Identify which cell holds the provided text, then report its [x, y] central coordinate. 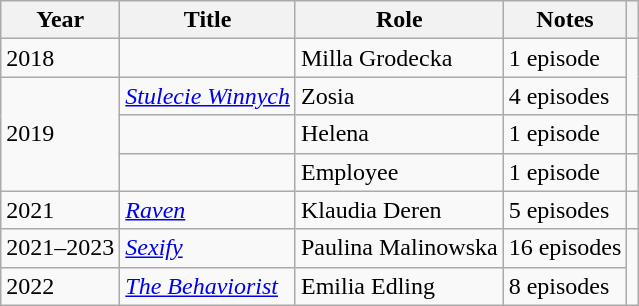
Emilia Edling [399, 286]
Stulecie Winnych [208, 96]
2022 [60, 286]
The Behaviorist [208, 286]
2021–2023 [60, 248]
Raven [208, 210]
Zosia [399, 96]
Milla Grodecka [399, 58]
Title [208, 20]
16 episodes [565, 248]
4 episodes [565, 96]
Helena [399, 134]
8 episodes [565, 286]
Sexify [208, 248]
5 episodes [565, 210]
Role [399, 20]
2019 [60, 134]
Klaudia Deren [399, 210]
Employee [399, 172]
2018 [60, 58]
Paulina Malinowska [399, 248]
Notes [565, 20]
2021 [60, 210]
Year [60, 20]
